Return the [x, y] coordinate for the center point of the cell that contains the specified text.  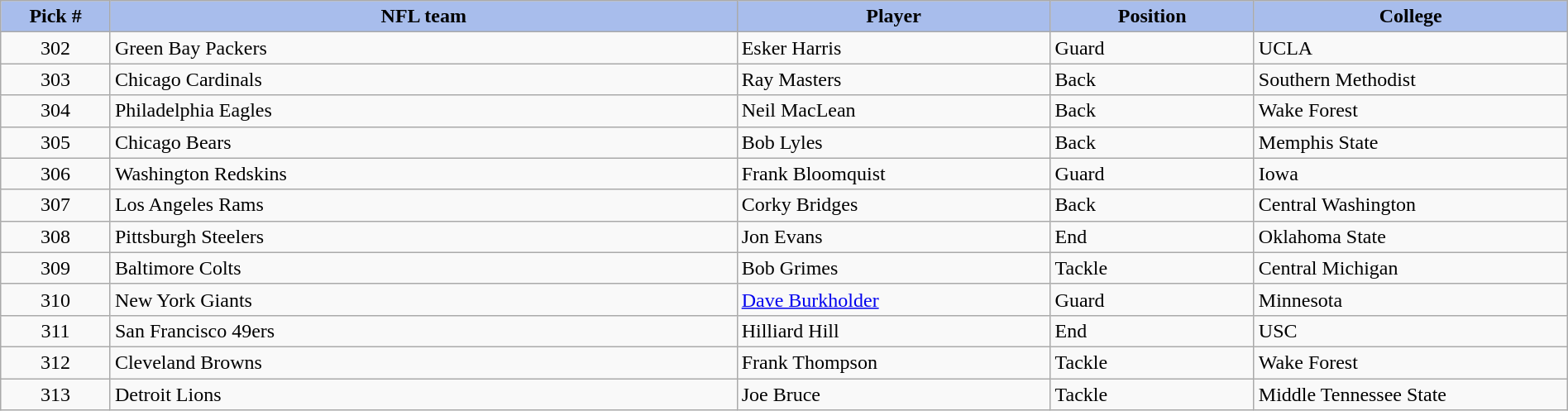
306 [56, 174]
Pittsburgh Steelers [423, 237]
Dave Burkholder [893, 299]
Pick # [56, 17]
College [1411, 17]
Philadelphia Eagles [423, 111]
Central Michigan [1411, 268]
Frank Bloomquist [893, 174]
Jon Evans [893, 237]
Chicago Bears [423, 142]
Detroit Lions [423, 394]
USC [1411, 331]
309 [56, 268]
Cleveland Browns [423, 362]
NFL team [423, 17]
Position [1152, 17]
Chicago Cardinals [423, 79]
Southern Methodist [1411, 79]
San Francisco 49ers [423, 331]
302 [56, 48]
Middle Tennessee State [1411, 394]
Minnesota [1411, 299]
New York Giants [423, 299]
Joe Bruce [893, 394]
Hilliard Hill [893, 331]
304 [56, 111]
Green Bay Packers [423, 48]
Memphis State [1411, 142]
Esker Harris [893, 48]
UCLA [1411, 48]
Iowa [1411, 174]
308 [56, 237]
307 [56, 205]
Bob Lyles [893, 142]
Bob Grimes [893, 268]
Baltimore Colts [423, 268]
Oklahoma State [1411, 237]
310 [56, 299]
313 [56, 394]
Ray Masters [893, 79]
305 [56, 142]
Los Angeles Rams [423, 205]
Frank Thompson [893, 362]
Neil MacLean [893, 111]
311 [56, 331]
303 [56, 79]
312 [56, 362]
Central Washington [1411, 205]
Player [893, 17]
Corky Bridges [893, 205]
Washington Redskins [423, 174]
